Capture the cell that displays the provided text and extract its (X, Y) central coordinate. 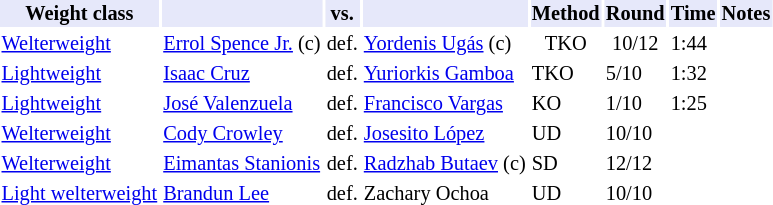
10/12 (635, 44)
Francisco Vargas (444, 104)
Yordenis Ugás (c) (444, 44)
1:25 (693, 104)
Time (693, 14)
10/10 (635, 134)
Yuriorkis Gamboa (444, 74)
UD (566, 134)
Eimantas Stanionis (242, 164)
1/10 (635, 104)
Round (635, 14)
Josesito López (444, 134)
12/12 (635, 164)
Isaac Cruz (242, 74)
KO (566, 104)
Weight class (80, 14)
José Valenzuela (242, 104)
Notes (746, 14)
Errol Spence Jr. (c) (242, 44)
vs. (342, 14)
Cody Crowley (242, 134)
1:44 (693, 44)
Radzhab Butaev (c) (444, 164)
1:32 (693, 74)
SD (566, 164)
5/10 (635, 74)
Method (566, 14)
